Output the (X, Y) coordinate of the center of the cell containing the given text.  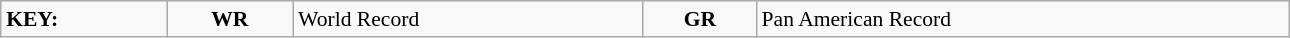
World Record (468, 19)
WR (230, 19)
KEY: (84, 19)
GR (700, 19)
Pan American Record (1023, 19)
